Determine the [x, y] coordinate at the center of the cell enclosing the given text.  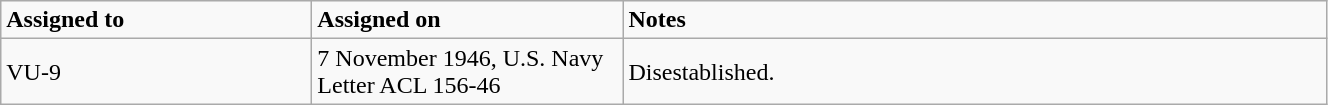
VU-9 [156, 72]
Notes [975, 20]
7 November 1946, U.S. Navy Letter ACL 156-46 [468, 72]
Assigned to [156, 20]
Assigned on [468, 20]
Disestablished. [975, 72]
